From the cell containing the given text, extract its center point as (X, Y) coordinate. 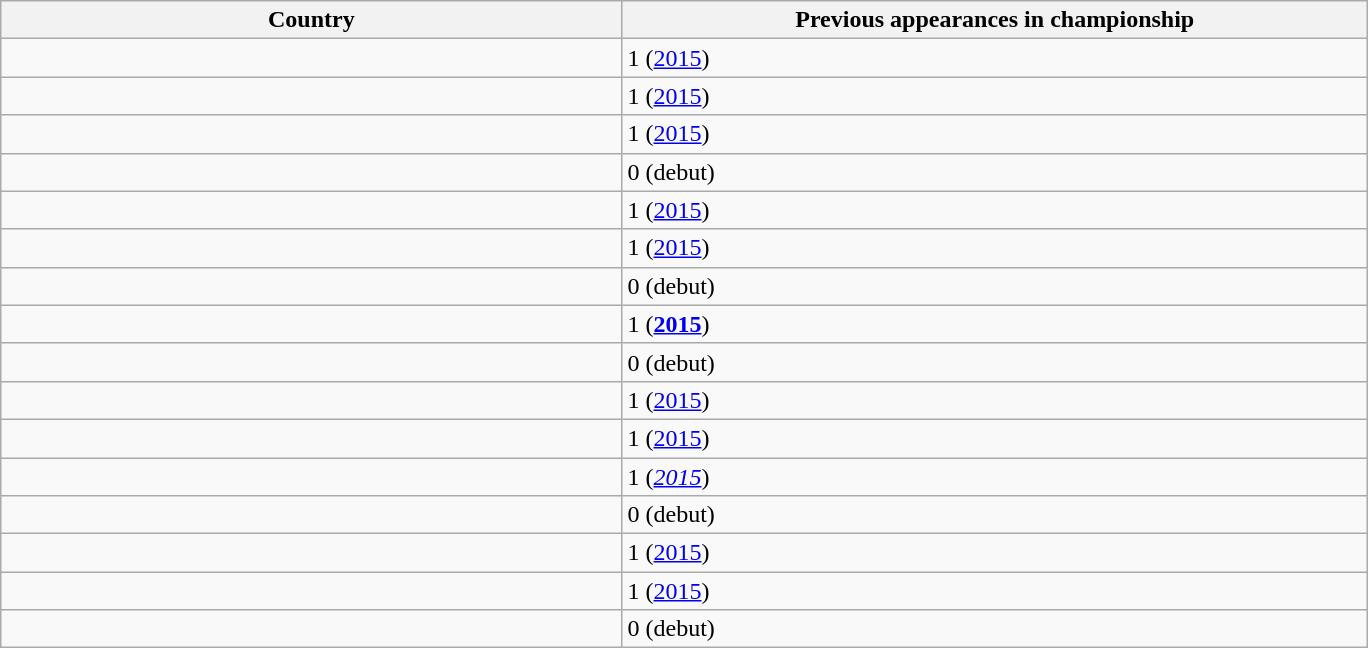
Country (312, 20)
Previous appearances in championship (994, 20)
